From the cell containing the given text, extract its center point as [x, y] coordinate. 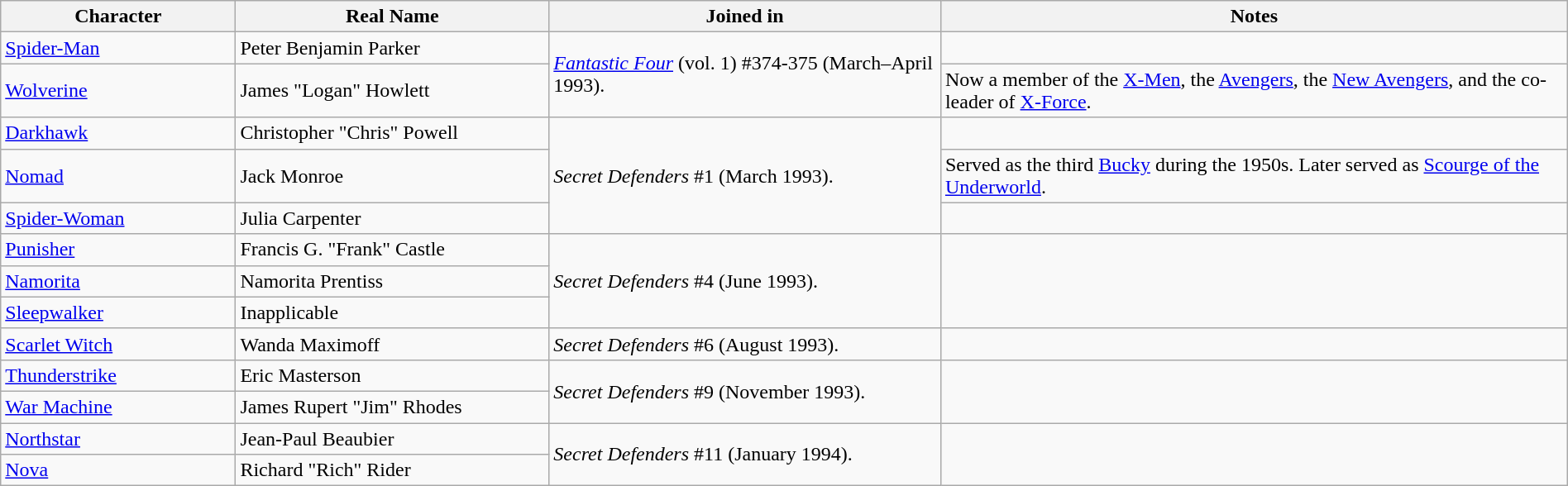
Served as the third Bucky during the 1950s. Later served as Scourge of the Underworld. [1254, 175]
Namorita [118, 281]
Secret Defenders #9 (November 1993). [745, 391]
Punisher [118, 250]
Peter Benjamin Parker [392, 48]
Thunderstrike [118, 375]
Real Name [392, 17]
James Rupert "Jim" Rhodes [392, 407]
Secret Defenders #11 (January 1994). [745, 455]
Jean-Paul Beaubier [392, 439]
Darkhawk [118, 133]
Sleepwalker [118, 312]
Northstar [118, 439]
Christopher "Chris" Powell [392, 133]
War Machine [118, 407]
Spider-Man [118, 48]
Character [118, 17]
Richard "Rich" Rider [392, 470]
Wolverine [118, 91]
Jack Monroe [392, 175]
Inapplicable [392, 312]
Nova [118, 470]
Secret Defenders #4 (June 1993). [745, 281]
Notes [1254, 17]
James "Logan" Howlett [392, 91]
Wanda Maximoff [392, 344]
Secret Defenders #1 (March 1993). [745, 175]
Fantastic Four (vol. 1) #374-375 (March–April 1993). [745, 74]
Joined in [745, 17]
Francis G. "Frank" Castle [392, 250]
Namorita Prentiss [392, 281]
Secret Defenders #6 (August 1993). [745, 344]
Scarlet Witch [118, 344]
Now a member of the X-Men, the Avengers, the New Avengers, and the co-leader of X-Force. [1254, 91]
Spider-Woman [118, 218]
Nomad [118, 175]
Julia Carpenter [392, 218]
Eric Masterson [392, 375]
